Identify which cell holds the provided text, then report its (x, y) central coordinate. 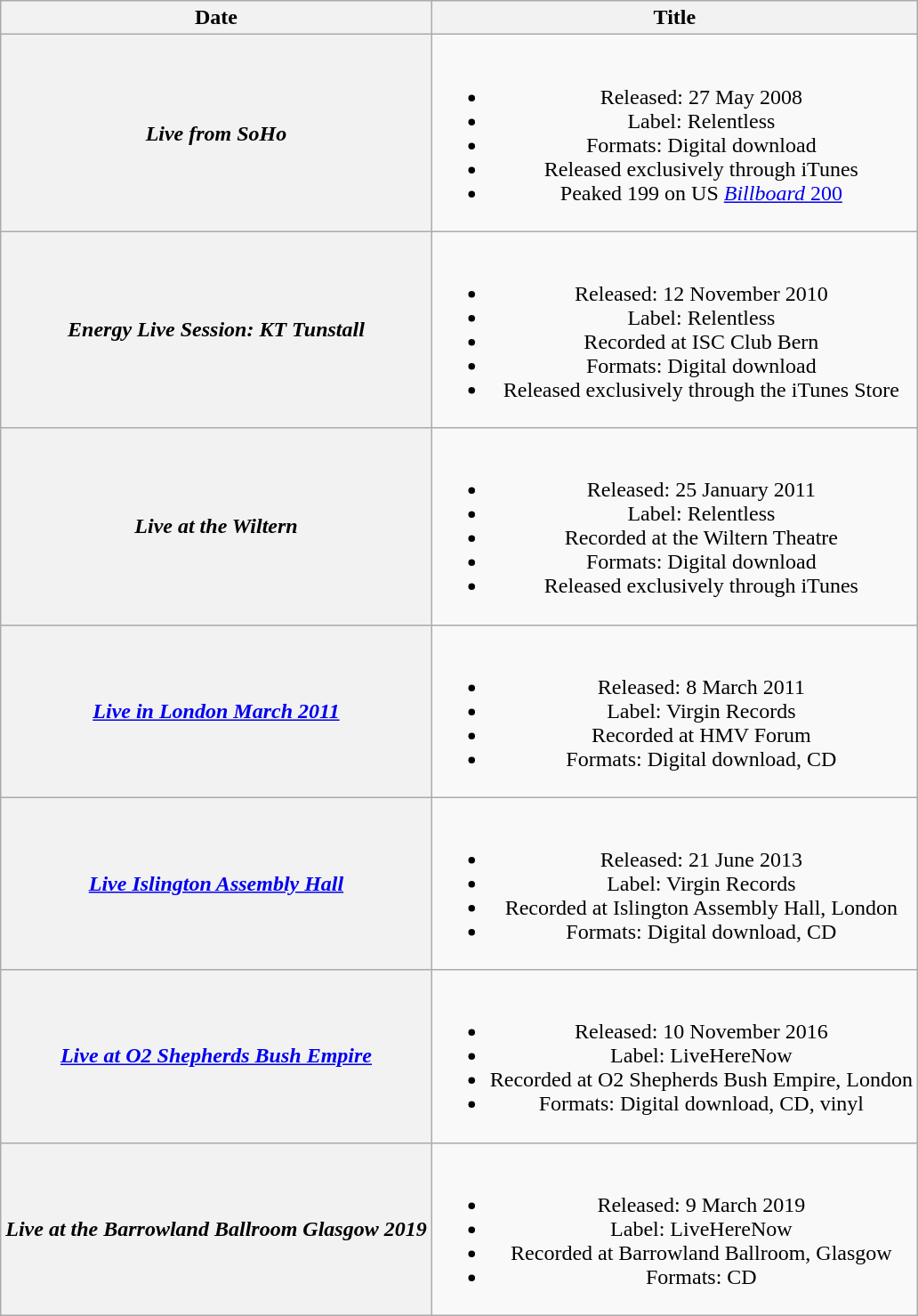
Title (674, 18)
Live Islington Assembly Hall (216, 884)
Released: 25 January 2011Label: RelentlessRecorded at the Wiltern TheatreFormats: Digital downloadReleased exclusively through iTunes (674, 527)
Released: 10 November 2016Label: LiveHereNowRecorded at O2 Shepherds Bush Empire, LondonFormats: Digital download, CD, vinyl (674, 1056)
Live at the Barrowland Ballroom Glasgow 2019 (216, 1229)
Released: 21 June 2013Label: Virgin RecordsRecorded at Islington Assembly Hall, LondonFormats: Digital download, CD (674, 884)
Live at the Wiltern (216, 527)
Date (216, 18)
Released: 12 November 2010Label: RelentlessRecorded at ISC Club BernFormats: Digital downloadReleased exclusively through the iTunes Store (674, 329)
Live from SoHo (216, 133)
Released: 8 March 2011Label: Virgin RecordsRecorded at HMV ForumFormats: Digital download, CD (674, 711)
Energy Live Session: KT Tunstall (216, 329)
Live in London March 2011 (216, 711)
Live at O2 Shepherds Bush Empire (216, 1056)
Released: 27 May 2008Label: RelentlessFormats: Digital downloadReleased exclusively through iTunesPeaked 199 on US Billboard 200 (674, 133)
Released: 9 March 2019Label: LiveHereNowRecorded at Barrowland Ballroom, GlasgowFormats: CD (674, 1229)
